Locate the cell with the specified text and output its [X, Y] center coordinate. 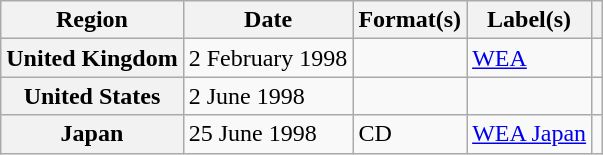
Label(s) [530, 20]
25 June 1998 [268, 134]
Region [92, 20]
United States [92, 96]
WEA [530, 58]
2 June 1998 [268, 96]
CD [410, 134]
Japan [92, 134]
2 February 1998 [268, 58]
United Kingdom [92, 58]
WEA Japan [530, 134]
Date [268, 20]
Format(s) [410, 20]
